Output the [x, y] coordinate of the center of the cell containing the given text.  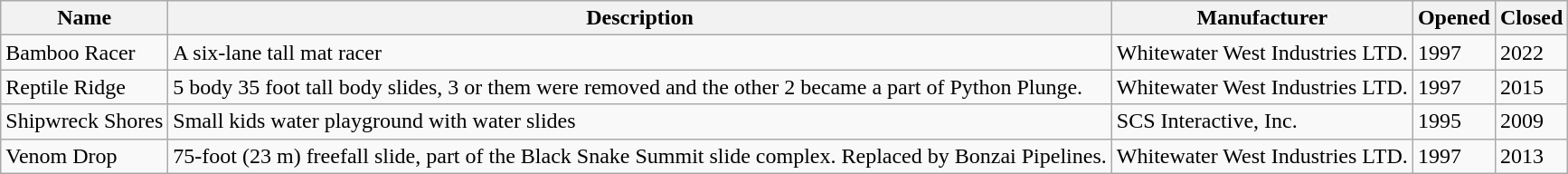
Shipwreck Shores [85, 121]
Opened [1454, 18]
SCS Interactive, Inc. [1262, 121]
2013 [1531, 156]
Description [640, 18]
5 body 35 foot tall body slides, 3 or them were removed and the other 2 became a part of Python Plunge. [640, 87]
Reptile Ridge [85, 87]
Venom Drop [85, 156]
A six-lane tall mat racer [640, 53]
Name [85, 18]
2022 [1531, 53]
2009 [1531, 121]
Closed [1531, 18]
75-foot (23 m) freefall slide, part of the Black Snake Summit slide complex. Replaced by Bonzai Pipelines. [640, 156]
1995 [1454, 121]
Small kids water playground with water slides [640, 121]
Manufacturer [1262, 18]
2015 [1531, 87]
Bamboo Racer [85, 53]
